Capture the cell that displays the provided text and extract its [X, Y] central coordinate. 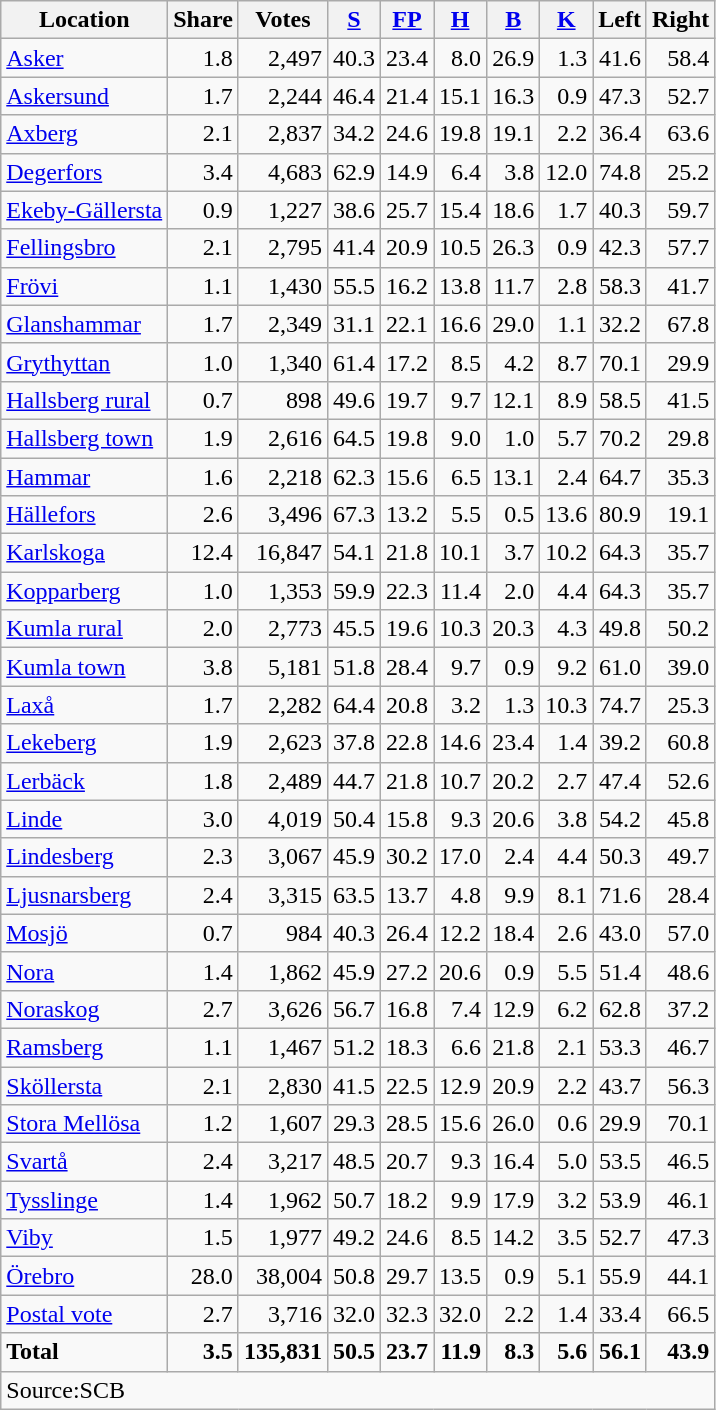
11.7 [514, 286]
Hallsberg town [84, 438]
S [354, 20]
19.7 [408, 400]
K [566, 20]
10.1 [460, 553]
28.5 [408, 1124]
59.7 [680, 210]
3,315 [282, 895]
Postal vote [84, 1314]
Karlskoga [84, 553]
2,218 [282, 477]
31.1 [354, 324]
29.8 [680, 438]
1,227 [282, 210]
1,862 [282, 971]
Grythyttan [84, 362]
60.8 [680, 743]
46.1 [680, 1200]
4.3 [566, 629]
Axberg [84, 134]
39.0 [680, 667]
49.2 [354, 1238]
3,067 [282, 857]
135,831 [282, 1352]
Linde [84, 819]
64.7 [620, 477]
3.7 [514, 553]
62.9 [354, 172]
49.6 [354, 400]
15.4 [460, 210]
22.3 [408, 591]
53.9 [620, 1200]
Viby [84, 1238]
74.7 [620, 705]
37.2 [680, 1009]
2,497 [282, 58]
48.6 [680, 971]
64.4 [354, 705]
26.0 [514, 1124]
14.2 [514, 1238]
41.7 [680, 286]
29.7 [408, 1276]
1,353 [282, 591]
Noraskog [84, 1009]
14.9 [408, 172]
3,217 [282, 1162]
51.4 [620, 971]
12.1 [514, 400]
8.3 [514, 1352]
56.7 [354, 1009]
56.1 [620, 1352]
Source:SCB [358, 1390]
1.6 [204, 477]
59.9 [354, 591]
Ljusnarsberg [84, 895]
Nora [84, 971]
17.9 [514, 1200]
56.3 [680, 1085]
54.1 [354, 553]
Fellingsbro [84, 248]
8.7 [566, 362]
8.1 [566, 895]
58.5 [620, 400]
Share [204, 20]
4,019 [282, 819]
13.7 [408, 895]
13.8 [460, 286]
1,340 [282, 362]
58.4 [680, 58]
Svartå [84, 1162]
1,607 [282, 1124]
14.6 [460, 743]
12.0 [566, 172]
44.1 [680, 1276]
B [514, 20]
20.3 [514, 629]
1.5 [204, 1238]
16.6 [460, 324]
0.6 [566, 1124]
Hammar [84, 477]
64.5 [354, 438]
6.6 [460, 1047]
49.7 [680, 857]
22.5 [408, 1085]
57.7 [680, 248]
Laxå [84, 705]
37.8 [354, 743]
44.7 [354, 781]
5.1 [566, 1276]
20.2 [514, 781]
42.3 [620, 248]
50.4 [354, 819]
5,181 [282, 667]
50.2 [680, 629]
74.8 [620, 172]
22.1 [408, 324]
46.7 [680, 1047]
53.3 [620, 1047]
26.3 [514, 248]
2.3 [204, 857]
Stora Mellösa [84, 1124]
62.3 [354, 477]
25.2 [680, 172]
45.5 [354, 629]
Askersund [84, 96]
43.7 [620, 1085]
45.8 [680, 819]
25.7 [408, 210]
47.4 [620, 781]
Ramsberg [84, 1047]
5.0 [566, 1162]
43.9 [680, 1352]
8.0 [460, 58]
10.5 [460, 248]
50.3 [620, 857]
28.0 [204, 1276]
16.4 [514, 1162]
15.1 [460, 96]
2,616 [282, 438]
26.9 [514, 58]
18.6 [514, 210]
3,626 [282, 1009]
Mosjö [84, 933]
67.3 [354, 515]
51.8 [354, 667]
6.2 [566, 1009]
19.6 [408, 629]
16.3 [514, 96]
2,244 [282, 96]
20.7 [408, 1162]
12.2 [460, 933]
Kumla rural [84, 629]
3.4 [204, 172]
54.2 [620, 819]
22.8 [408, 743]
Tysslinge [84, 1200]
2,623 [282, 743]
4.8 [460, 895]
62.8 [620, 1009]
3.0 [204, 819]
1.2 [204, 1124]
Kumla town [84, 667]
16,847 [282, 553]
51.2 [354, 1047]
30.2 [408, 857]
4,683 [282, 172]
16.2 [408, 286]
Ekeby-Gällersta [84, 210]
48.5 [354, 1162]
FP [408, 20]
2,837 [282, 134]
53.5 [620, 1162]
33.4 [620, 1314]
32.2 [620, 324]
2,773 [282, 629]
50.7 [354, 1200]
38,004 [282, 1276]
2,489 [282, 781]
0.5 [514, 515]
35.3 [680, 477]
Left [620, 20]
2,349 [282, 324]
10.7 [460, 781]
1,467 [282, 1047]
18.3 [408, 1047]
Glanshammar [84, 324]
3,496 [282, 515]
67.8 [680, 324]
1,977 [282, 1238]
34.2 [354, 134]
27.2 [408, 971]
55.5 [354, 286]
898 [282, 400]
Location [84, 20]
3,716 [282, 1314]
Total [84, 1352]
29.0 [514, 324]
2,795 [282, 248]
58.3 [620, 286]
46.5 [680, 1162]
Degerfors [84, 172]
61.4 [354, 362]
13.1 [514, 477]
16.8 [408, 1009]
50.8 [354, 1276]
18.4 [514, 933]
21.4 [408, 96]
10.2 [566, 553]
57.0 [680, 933]
9.2 [566, 667]
38.6 [354, 210]
8.9 [566, 400]
1,962 [282, 1200]
63.6 [680, 134]
80.9 [620, 515]
5.7 [566, 438]
49.8 [620, 629]
H [460, 20]
25.3 [680, 705]
66.5 [680, 1314]
Lekeberg [84, 743]
23.7 [408, 1352]
6.5 [460, 477]
17.0 [460, 857]
1,430 [282, 286]
52.6 [680, 781]
39.2 [620, 743]
18.2 [408, 1200]
41.4 [354, 248]
12.4 [204, 553]
41.6 [620, 58]
Hällefors [84, 515]
2,282 [282, 705]
11.9 [460, 1352]
15.8 [408, 819]
11.4 [460, 591]
13.2 [408, 515]
Sköllersta [84, 1085]
20.8 [408, 705]
2.8 [566, 286]
Asker [84, 58]
13.6 [566, 515]
29.3 [354, 1124]
6.4 [460, 172]
Lindesberg [84, 857]
Örebro [84, 1276]
61.0 [620, 667]
2,830 [282, 1085]
36.4 [620, 134]
55.9 [620, 1276]
70.2 [620, 438]
Lerbäck [84, 781]
Hallsberg rural [84, 400]
43.0 [620, 933]
50.5 [354, 1352]
32.3 [408, 1314]
13.5 [460, 1276]
Kopparberg [84, 591]
Votes [282, 20]
26.4 [408, 933]
Right [680, 20]
9.0 [460, 438]
984 [282, 933]
63.5 [354, 895]
4.2 [514, 362]
17.2 [408, 362]
71.6 [620, 895]
46.4 [354, 96]
7.4 [460, 1009]
Frövi [84, 286]
5.6 [566, 1352]
